Return [X, Y] of the center of cell containing provided text 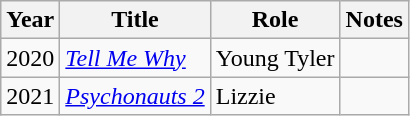
Young Tyler [275, 58]
Role [275, 20]
2021 [30, 96]
Notes [374, 20]
Lizzie [275, 96]
Year [30, 20]
Psychonauts 2 [135, 96]
Tell Me Why [135, 58]
Title [135, 20]
2020 [30, 58]
